Return (x, y) of the center of cell containing provided text 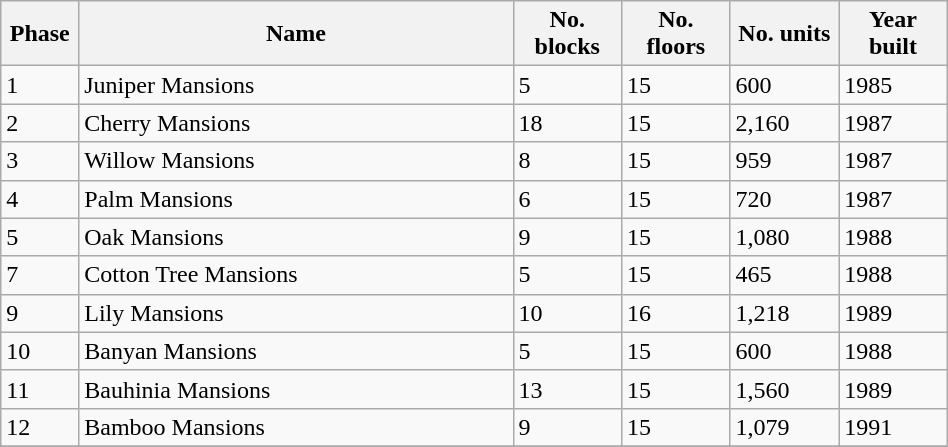
Cherry Mansions (296, 123)
Oak Mansions (296, 237)
8 (568, 161)
Bauhinia Mansions (296, 389)
1991 (894, 427)
18 (568, 123)
1,218 (784, 313)
No. floors (676, 34)
720 (784, 199)
13 (568, 389)
Bamboo Mansions (296, 427)
465 (784, 275)
959 (784, 161)
12 (40, 427)
1985 (894, 85)
6 (568, 199)
Phase (40, 34)
16 (676, 313)
No. blocks (568, 34)
Banyan Mansions (296, 351)
Palm Mansions (296, 199)
4 (40, 199)
Cotton Tree Mansions (296, 275)
Juniper Mansions (296, 85)
2 (40, 123)
1,079 (784, 427)
7 (40, 275)
1,080 (784, 237)
Year built (894, 34)
Lily Mansions (296, 313)
3 (40, 161)
Willow Mansions (296, 161)
1 (40, 85)
2,160 (784, 123)
No. units (784, 34)
1,560 (784, 389)
11 (40, 389)
Name (296, 34)
